Return the (x, y) coordinate for the center point of the cell that contains the specified text.  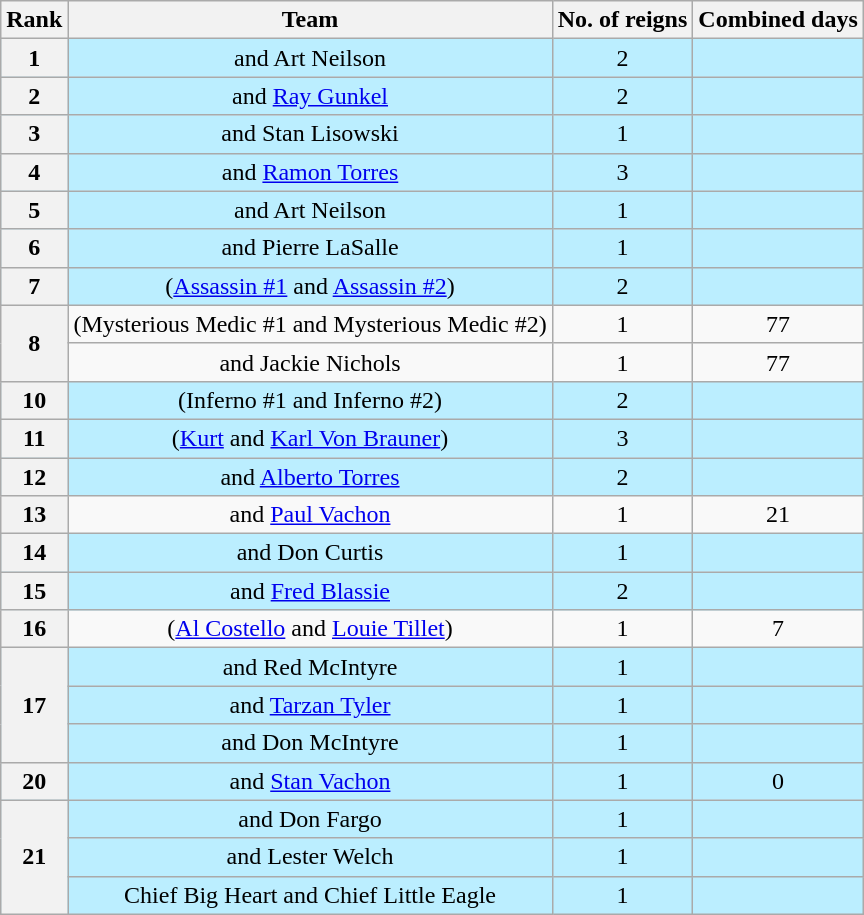
and Pierre LaSalle (310, 248)
10 (34, 400)
and Fred Blassie (310, 591)
12 (34, 477)
and Paul Vachon (310, 515)
and Lester Welch (310, 857)
8 (34, 343)
and Jackie Nichols (310, 362)
14 (34, 553)
0 (778, 781)
13 (34, 515)
Combined days (778, 20)
Chief Big Heart and Chief Little Eagle (310, 895)
17 (34, 705)
(Assassin #1 and Assassin #2) (310, 286)
and Stan Vachon (310, 781)
and Alberto Torres (310, 477)
4 (34, 172)
20 (34, 781)
and Ray Gunkel (310, 96)
and Ramon Torres (310, 172)
and Tarzan Tyler (310, 705)
(Al Costello and Louie Tillet) (310, 629)
(Mysterious Medic #1 and Mysterious Medic #2) (310, 324)
Rank (34, 20)
Team (310, 20)
5 (34, 210)
(Inferno #1 and Inferno #2) (310, 400)
11 (34, 438)
and Don Fargo (310, 819)
and Don Curtis (310, 553)
and Stan Lisowski (310, 134)
15 (34, 591)
and Red McIntyre (310, 667)
6 (34, 248)
16 (34, 629)
No. of reigns (622, 20)
(Kurt and Karl Von Brauner) (310, 438)
and Don McIntyre (310, 743)
